Detect which cell encompasses the target text, then output its [x, y] center coordinate. 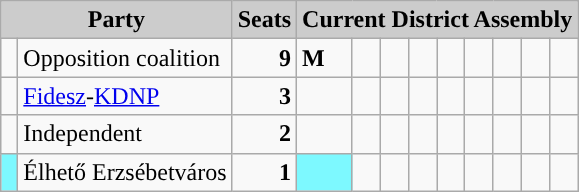
Party [116, 20]
Current District Assembly [438, 20]
2 [264, 134]
1 [264, 172]
M [325, 58]
Fidesz-KDNP [125, 96]
Élhető Erzsébetváros [125, 172]
3 [264, 96]
Seats [264, 20]
9 [264, 58]
Opposition coalition [125, 58]
Independent [125, 134]
